Output the [X, Y] coordinate of the center of the cell containing the given text.  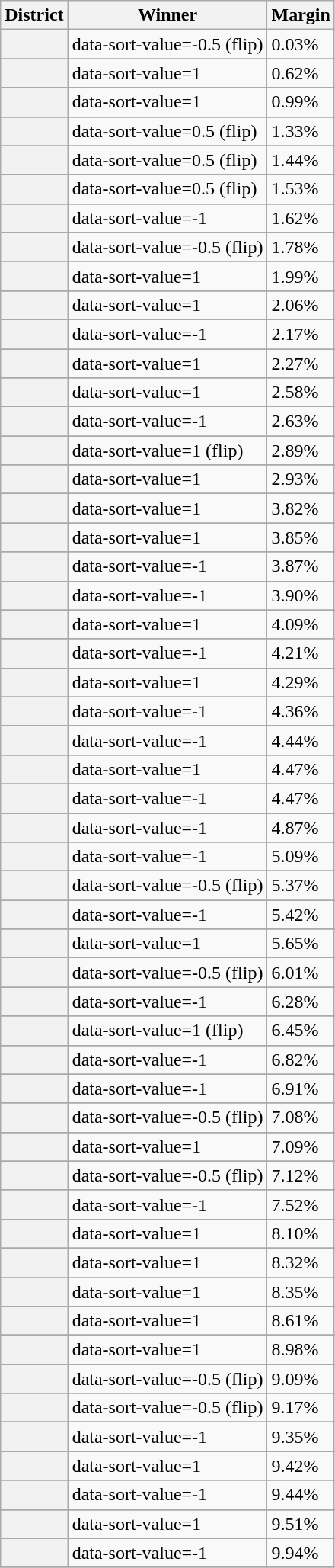
1.99% [301, 276]
8.32% [301, 1262]
5.37% [301, 886]
9.09% [301, 1379]
5.42% [301, 915]
2.89% [301, 451]
9.51% [301, 1524]
7.12% [301, 1175]
4.21% [301, 653]
1.44% [301, 160]
7.09% [301, 1146]
5.09% [301, 857]
1.78% [301, 247]
4.44% [301, 740]
2.93% [301, 479]
8.35% [301, 1292]
6.91% [301, 1089]
9.42% [301, 1466]
6.28% [301, 1002]
0.99% [301, 102]
2.58% [301, 393]
3.82% [301, 508]
District [34, 15]
6.01% [301, 973]
9.94% [301, 1553]
3.85% [301, 537]
7.08% [301, 1117]
2.63% [301, 422]
0.62% [301, 73]
4.09% [301, 624]
3.90% [301, 595]
8.61% [301, 1321]
4.29% [301, 682]
2.27% [301, 364]
9.44% [301, 1495]
4.87% [301, 827]
2.17% [301, 334]
1.62% [301, 218]
0.03% [301, 44]
4.36% [301, 711]
3.87% [301, 566]
1.53% [301, 189]
6.45% [301, 1031]
Winner [167, 15]
9.17% [301, 1408]
1.33% [301, 131]
2.06% [301, 305]
7.52% [301, 1204]
Margin [301, 15]
8.10% [301, 1233]
6.82% [301, 1060]
9.35% [301, 1437]
8.98% [301, 1350]
5.65% [301, 944]
